Search for the cell housing the specified text and yield its (x, y) center coordinate. 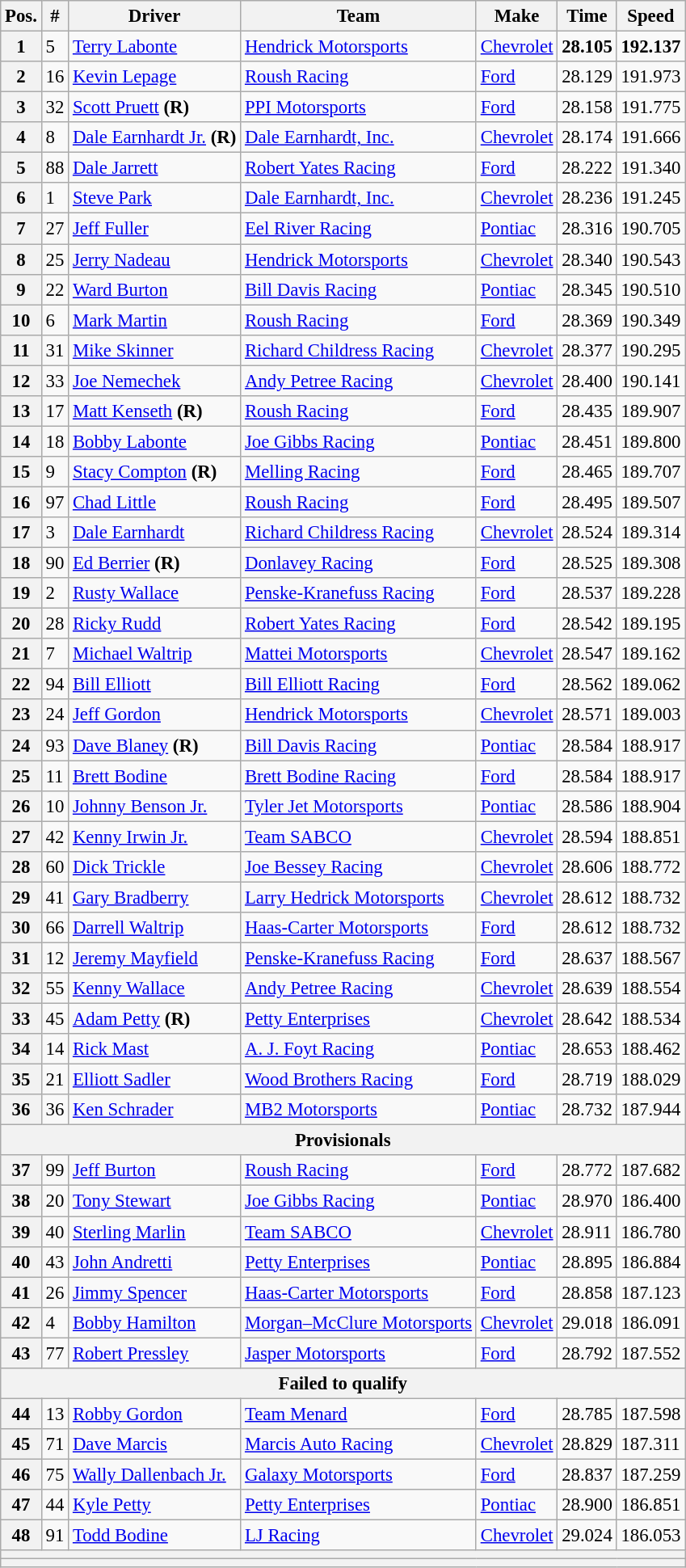
186.053 (651, 1536)
Darrell Waltrip (155, 928)
28.653 (587, 1049)
187.598 (651, 1414)
Gary Bradberry (155, 897)
191.245 (651, 198)
Bill Elliott (155, 685)
Galaxy Motorsports (359, 1474)
Kevin Lepage (155, 77)
55 (55, 988)
Terry Labonte (155, 47)
46 (21, 1474)
190.141 (651, 381)
Donlavey Racing (359, 563)
189.062 (651, 685)
188.534 (651, 1019)
189.003 (651, 715)
Dale Jarrett (155, 168)
Rusty Wallace (155, 593)
John Andretti (155, 1262)
189.228 (651, 593)
188.904 (651, 806)
88 (55, 168)
28.900 (587, 1505)
48 (21, 1536)
188.462 (651, 1049)
190.705 (651, 229)
28.719 (587, 1080)
28.451 (587, 441)
66 (55, 928)
28.525 (587, 563)
Team (359, 16)
28.377 (587, 350)
Dave Blaney (R) (155, 745)
37 (21, 1171)
28.345 (587, 289)
189.707 (651, 472)
Melling Racing (359, 472)
94 (55, 685)
23 (21, 715)
28.105 (587, 47)
28.158 (587, 107)
47 (21, 1505)
189.195 (651, 624)
Tony Stewart (155, 1201)
28.772 (587, 1171)
Chad Little (155, 502)
28.858 (587, 1292)
Speed (651, 16)
Wally Dallenbach Jr. (155, 1474)
Jeff Fuller (155, 229)
28.562 (587, 685)
71 (55, 1444)
75 (55, 1474)
Team Menard (359, 1414)
Jeff Burton (155, 1171)
93 (55, 745)
Sterling Marlin (155, 1232)
A. J. Foyt Racing (359, 1049)
Rick Mast (155, 1049)
Stacy Compton (R) (155, 472)
30 (21, 928)
Failed to qualify (343, 1384)
187.259 (651, 1474)
189.162 (651, 654)
90 (55, 563)
Jeff Gordon (155, 715)
28.642 (587, 1019)
28.369 (587, 320)
28.571 (587, 715)
19 (21, 593)
15 (21, 472)
28.829 (587, 1444)
28.400 (587, 381)
190.543 (651, 259)
188.772 (651, 867)
Adam Petty (R) (155, 1019)
Ward Burton (155, 289)
77 (55, 1353)
190.295 (651, 350)
28.465 (587, 472)
191.666 (651, 137)
189.308 (651, 563)
97 (55, 502)
Brett Bodine (155, 776)
187.682 (651, 1171)
Bobby Hamilton (155, 1322)
186.400 (651, 1201)
189.314 (651, 533)
191.973 (651, 77)
29 (21, 897)
28.586 (587, 806)
35 (21, 1080)
91 (55, 1536)
28.639 (587, 988)
189.800 (651, 441)
187.311 (651, 1444)
186.091 (651, 1322)
Todd Bodine (155, 1536)
28.236 (587, 198)
188.029 (651, 1080)
187.944 (651, 1110)
MB2 Motorsports (359, 1110)
Ricky Rudd (155, 624)
188.851 (651, 837)
Morgan–McClure Motorsports (359, 1322)
Robby Gordon (155, 1414)
187.123 (651, 1292)
Driver (155, 16)
Dale Earnhardt Jr. (R) (155, 137)
Scott Pruett (R) (155, 107)
188.567 (651, 958)
PPI Motorsports (359, 107)
Jeremy Mayfield (155, 958)
LJ Racing (359, 1536)
186.851 (651, 1505)
Mark Martin (155, 320)
189.907 (651, 411)
28.547 (587, 654)
28.837 (587, 1474)
Jerry Nadeau (155, 259)
Dale Earnhardt (155, 533)
Time (587, 16)
28.537 (587, 593)
29.018 (587, 1322)
Tyler Jet Motorsports (359, 806)
Dick Trickle (155, 867)
29.024 (587, 1536)
Pos. (21, 16)
Brett Bodine Racing (359, 776)
Wood Brothers Racing (359, 1080)
Ken Schrader (155, 1110)
Joe Bessey Racing (359, 867)
28.785 (587, 1414)
190.510 (651, 289)
Elliott Sadler (155, 1080)
# (55, 16)
28.542 (587, 624)
Steve Park (155, 198)
28.435 (587, 411)
Matt Kenseth (R) (155, 411)
28.732 (587, 1110)
Ed Berrier (R) (155, 563)
186.884 (651, 1262)
188.554 (651, 988)
186.780 (651, 1232)
Johnny Benson Jr. (155, 806)
28.174 (587, 137)
189.507 (651, 502)
Mike Skinner (155, 350)
28.594 (587, 837)
191.775 (651, 107)
Michael Waltrip (155, 654)
Marcis Auto Racing (359, 1444)
191.340 (651, 168)
34 (21, 1049)
Jimmy Spencer (155, 1292)
28.970 (587, 1201)
Make (516, 16)
28.524 (587, 533)
28.606 (587, 867)
192.137 (651, 47)
Bill Elliott Racing (359, 685)
28.222 (587, 168)
190.349 (651, 320)
99 (55, 1171)
Dave Marcis (155, 1444)
Provisionals (343, 1140)
Larry Hedrick Motorsports (359, 897)
28.129 (587, 77)
Kyle Petty (155, 1505)
Kenny Wallace (155, 988)
Mattei Motorsports (359, 654)
28.911 (587, 1232)
28.792 (587, 1353)
Jasper Motorsports (359, 1353)
187.552 (651, 1353)
39 (21, 1232)
Kenny Irwin Jr. (155, 837)
28.637 (587, 958)
Robert Pressley (155, 1353)
28.895 (587, 1262)
Bobby Labonte (155, 441)
Eel River Racing (359, 229)
60 (55, 867)
28.316 (587, 229)
28.495 (587, 502)
38 (21, 1201)
28.340 (587, 259)
Joe Nemechek (155, 381)
